Output the (X, Y) coordinate of the center of the cell containing the given text.  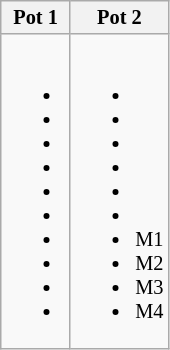
M1M2M3M4 (119, 191)
Pot 1 (36, 17)
Pot 2 (119, 17)
